Find where the given text appears and provide that cell's center as [X, Y] coordinate. 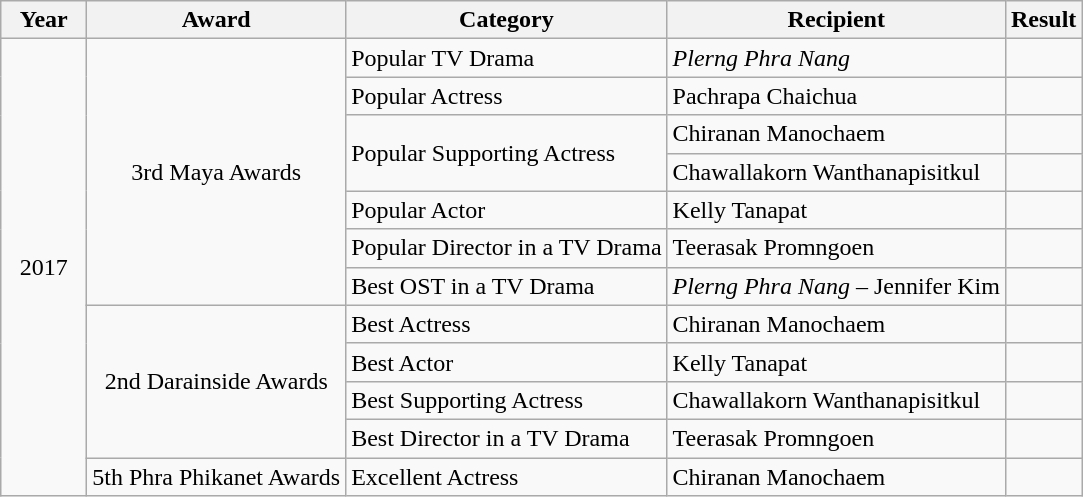
Recipient [836, 20]
Plerng Phra Nang – Jennifer Kim [836, 286]
Year [44, 20]
Popular TV Drama [506, 58]
Popular Actress [506, 96]
3rd Maya Awards [216, 172]
Best Supporting Actress [506, 400]
Best Director in a TV Drama [506, 438]
5th Phra Phikanet Awards [216, 477]
Excellent Actress [506, 477]
Award [216, 20]
Popular Director in a TV Drama [506, 248]
2017 [44, 268]
2nd Darainside Awards [216, 381]
Pachrapa Chaichua [836, 96]
Result [1043, 20]
Popular Actor [506, 210]
Best Actress [506, 324]
Best Actor [506, 362]
Plerng Phra Nang [836, 58]
Category [506, 20]
Best OST in a TV Drama [506, 286]
Popular Supporting Actress [506, 153]
